Determine the (X, Y) coordinate at the center of the cell enclosing the given text.  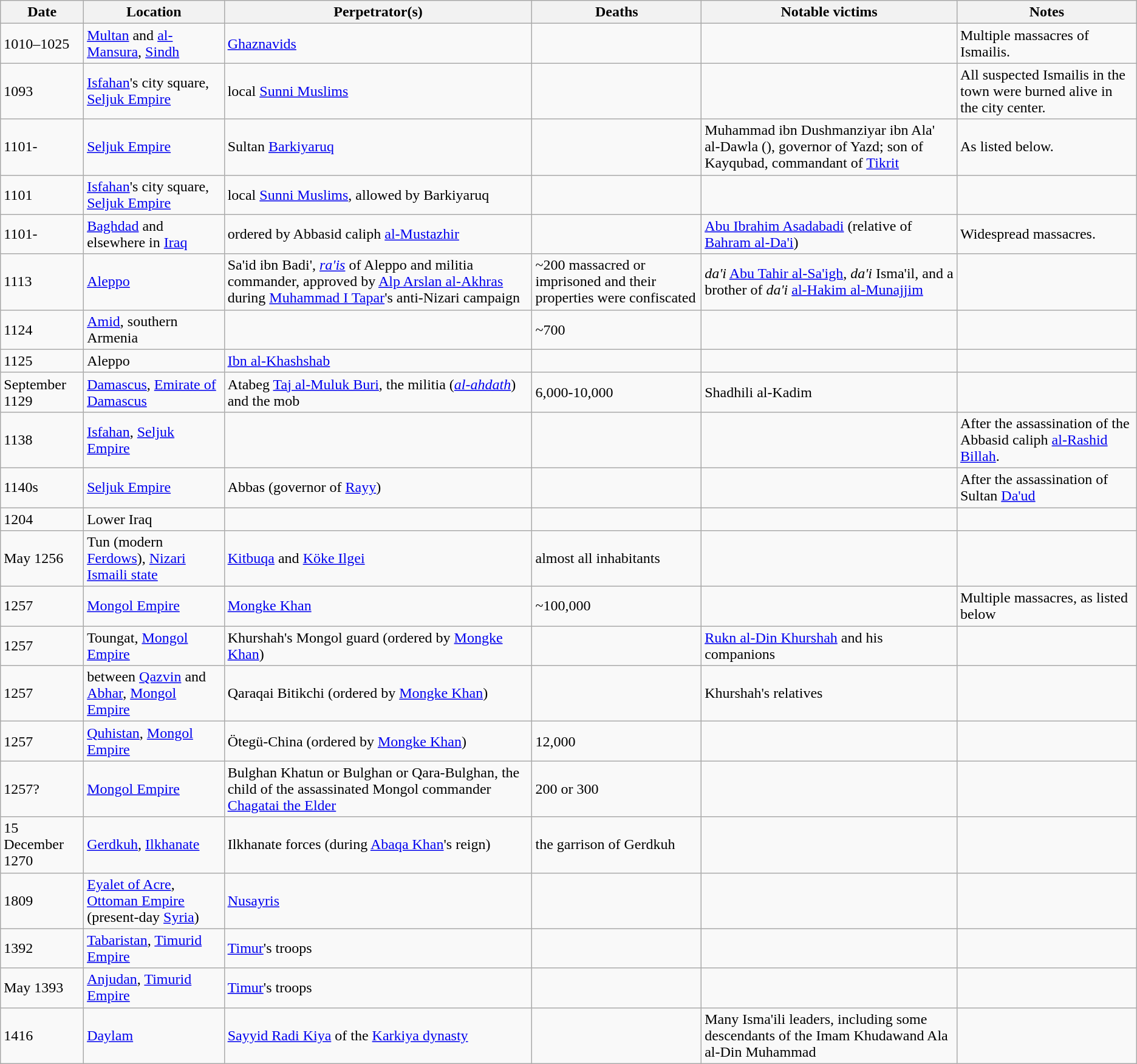
Widespread massacres. (1047, 234)
Atabeg Taj al-Muluk Buri, the militia (al-ahdath) and the mob (378, 392)
200 or 300 (617, 789)
the garrison of Gerdkuh (617, 845)
May 1393 (43, 987)
1124 (43, 329)
Rukn al-Din Khurshah and his companions (830, 646)
12,000 (617, 741)
1809 (43, 901)
Abu Ibrahim Asadabadi (relative of Bahram al-Da'i) (830, 234)
between Qazvin and Abhar, Mongol Empire (154, 694)
Notable victims (830, 12)
Daylam (154, 1035)
Notes (1047, 12)
Khurshah's relatives (830, 694)
1138 (43, 440)
local Sunni Muslims (378, 91)
Sultan Barkiyaruq (378, 147)
Eyalet of Acre, Ottoman Empire (present-day Syria) (154, 901)
da'i Abu Tahir al-Sa'igh, da'i Isma'il, and a brother of da'i al-Hakim al-Munajjim (830, 282)
Perpetrator(s) (378, 12)
1416 (43, 1035)
Sa'id ibn Badi', ra'is of Aleppo and militia commander, approved by Alp Arslan al-Akhras during Muhammad I Tapar's anti-Nizari campaign (378, 282)
After the assassination of Sultan Da'ud (1047, 487)
1113 (43, 282)
6,000-10,000 (617, 392)
ordered by Abbasid caliph al-Mustazhir (378, 234)
Ilkhanate forces (during Abaqa Khan's reign) (378, 845)
almost all inhabitants (617, 559)
September 1129 (43, 392)
Tun (modern Ferdows), Nizari Ismaili state (154, 559)
1101 (43, 194)
1140s (43, 487)
Nusayris (378, 901)
Baghdad and elsewhere in Iraq (154, 234)
Mongke Khan (378, 606)
15 December 1270 (43, 845)
~100,000 (617, 606)
Damascus, Emirate of Damascus (154, 392)
Ibn al-Khashshab (378, 361)
Tabaristan, Timurid Empire (154, 949)
1125 (43, 361)
Lower Iraq (154, 519)
~700 (617, 329)
1093 (43, 91)
Multiple massacres of Ismailis. (1047, 44)
Toungat, Mongol Empire (154, 646)
Kitbuqa and Köke Ilgei (378, 559)
1010–1025 (43, 44)
1204 (43, 519)
Abbas (governor of Rayy) (378, 487)
Amid, southern Armenia (154, 329)
Muhammad ibn Dushmanziyar ibn Ala' al-Dawla (), governor of Yazd; son of Kayqubad, commandant of Tikrit (830, 147)
Sayyid Radi Kiya of the Karkiya dynasty (378, 1035)
Deaths (617, 12)
1392 (43, 949)
~200 massacred or imprisoned and their properties were confiscated (617, 282)
Anjudan, Timurid Empire (154, 987)
Multan and al-Mansura, Sindh (154, 44)
1257? (43, 789)
Multiple massacres, as listed below (1047, 606)
Many Isma'ili leaders, including some descendants of the Imam Khudawand Ala al-Din Muhammad (830, 1035)
Quhistan, Mongol Empire (154, 741)
Gerdkuh, Ilkhanate (154, 845)
Location (154, 12)
As listed below. (1047, 147)
After the assassination of the Abbasid caliph al-Rashid Billah. (1047, 440)
Date (43, 12)
Bulghan Khatun or Bulghan or Qara-Bulghan, the child of the assassinated Mongol commander Chagatai the Elder (378, 789)
Ghaznavids (378, 44)
Shadhili al-Kadim (830, 392)
May 1256 (43, 559)
local Sunni Muslims, allowed by Barkiyaruq (378, 194)
Qaraqai Bitikchi (ordered by Mongke Khan) (378, 694)
Ötegü-China (ordered by Mongke Khan) (378, 741)
Khurshah's Mongol guard (ordered by Mongke Khan) (378, 646)
Isfahan, Seljuk Empire (154, 440)
All suspected Ismailis in the town were burned alive in the city center. (1047, 91)
